Output the (x, y) coordinate of the center of the cell containing the given text.  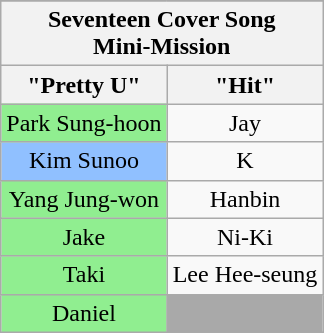
"Hit" (245, 85)
Jay (245, 123)
Daniel (84, 313)
K (245, 161)
Taki (84, 275)
Kim Sunoo (84, 161)
Park Sung-hoon (84, 123)
Jake (84, 237)
Lee Hee-seung (245, 275)
"Pretty U" (84, 85)
Seventeen Cover SongMini-Mission (162, 34)
Ni-Ki (245, 237)
Hanbin (245, 199)
Yang Jung-won (84, 199)
